Capture the cell that displays the provided text and extract its [X, Y] central coordinate. 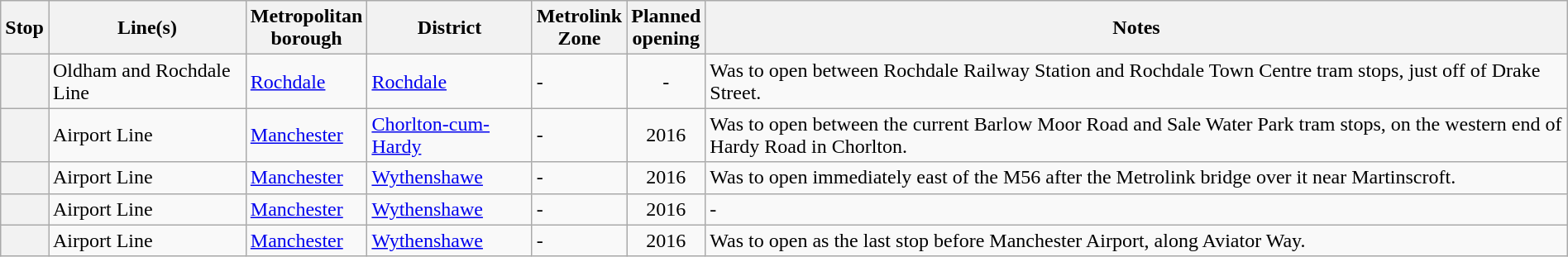
Stop [25, 28]
Was to open between Rochdale Railway Station and Rochdale Town Centre tram stops, just off of Drake Street. [1136, 81]
Metropolitanborough [306, 28]
Was to open immediately east of the M56 after the Metrolink bridge over it near Martinscroft. [1136, 178]
Chorlton-cum-Hardy [450, 136]
District [450, 28]
Notes [1136, 28]
Was to open between the current Barlow Moor Road and Sale Water Park tram stops, on the western end of Hardy Road in Chorlton. [1136, 136]
Plannedopening [667, 28]
Was to open as the last stop before Manchester Airport, along Aviator Way. [1136, 240]
Line(s) [147, 28]
MetrolinkZone [579, 28]
Oldham and Rochdale Line [147, 81]
